Search for the cell housing the specified text and yield its [X, Y] center coordinate. 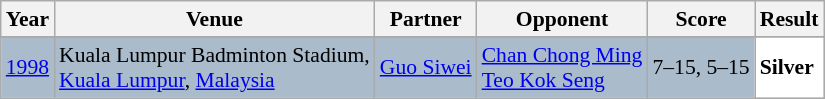
7–15, 5–15 [700, 68]
Year [28, 19]
Opponent [562, 19]
Partner [426, 19]
Chan Chong Ming Teo Kok Seng [562, 68]
Score [700, 19]
1998 [28, 68]
Result [790, 19]
Kuala Lumpur Badminton Stadium,Kuala Lumpur, Malaysia [214, 68]
Venue [214, 19]
Guo Siwei [426, 68]
Silver [790, 68]
